For the text-containing cell, return its midpoint in [x, y] coordinate format. 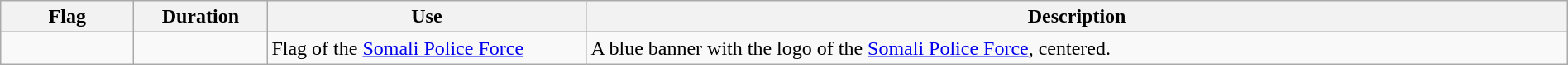
Flag of the Somali Police Force [427, 48]
Duration [200, 17]
Flag [68, 17]
A blue banner with the logo of the Somali Police Force, centered. [1077, 48]
Description [1077, 17]
Use [427, 17]
